For the text-containing cell, return its midpoint in (x, y) coordinate format. 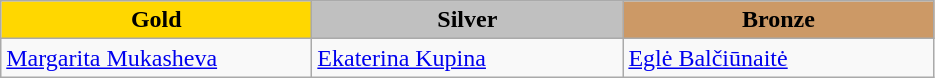
Silver (468, 20)
Gold (156, 20)
Eglė Balčiūnaitė (778, 58)
Margarita Mukasheva (156, 58)
Ekaterina Kupina (468, 58)
Bronze (778, 20)
